Identify which cell holds the provided text, then report its (x, y) central coordinate. 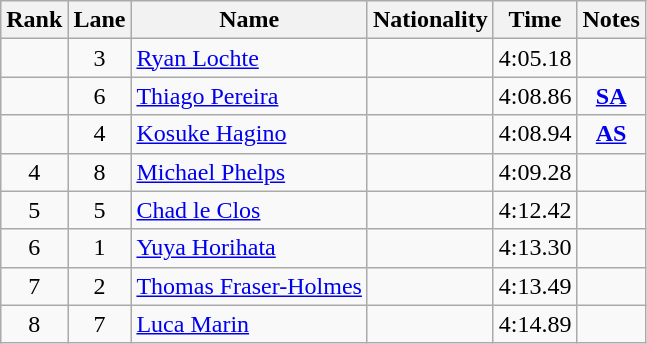
Lane (100, 20)
3 (100, 58)
Luca Marin (250, 324)
4:05.18 (535, 58)
Michael Phelps (250, 172)
4:12.42 (535, 210)
4:14.89 (535, 324)
4:08.86 (535, 96)
4:13.49 (535, 286)
Rank (34, 20)
Thiago Pereira (250, 96)
Time (535, 20)
Kosuke Hagino (250, 134)
2 (100, 286)
Name (250, 20)
1 (100, 248)
4:08.94 (535, 134)
SA (611, 96)
AS (611, 134)
4:13.30 (535, 248)
Yuya Horihata (250, 248)
Thomas Fraser-Holmes (250, 286)
Chad le Clos (250, 210)
Ryan Lochte (250, 58)
Nationality (430, 20)
Notes (611, 20)
4:09.28 (535, 172)
